Detect which cell encompasses the target text, then output its (X, Y) center coordinate. 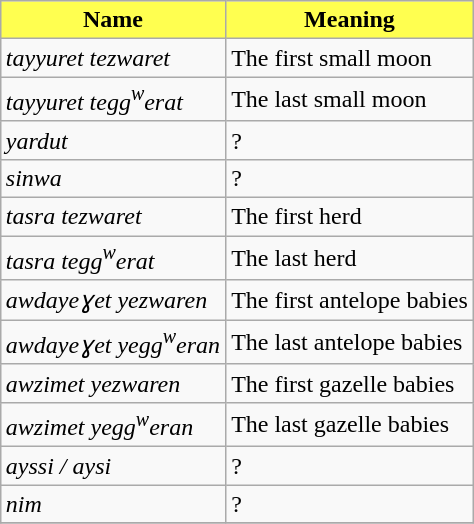
sinwa (112, 178)
awzimet yezwaren (112, 383)
Meaning (350, 20)
The first herd (350, 217)
ayssi / aysi (112, 466)
The last gazelle babies (350, 424)
The last small moon (350, 100)
Name (112, 20)
awzimet yeggweran (112, 424)
The first gazelle babies (350, 383)
nim (112, 504)
The last antelope babies (350, 342)
awdayeɣet yeggweran (112, 342)
The first small moon (350, 58)
tayyuret teggwerat (112, 100)
tasra teggwerat (112, 258)
The first antelope babies (350, 300)
tayyuret tezwaret (112, 58)
awdayeɣet yezwaren (112, 300)
The last herd (350, 258)
tasra tezwaret (112, 217)
yardut (112, 140)
